Identify which cell holds the provided text, then report its [x, y] central coordinate. 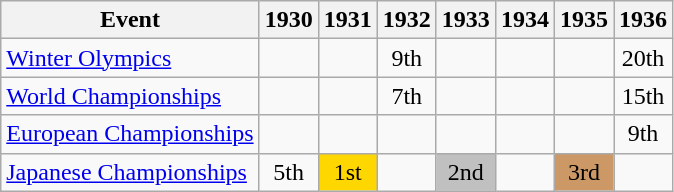
1932 [406, 20]
1935 [584, 20]
1930 [288, 20]
Event [130, 20]
1934 [524, 20]
1933 [466, 20]
World Championships [130, 96]
15th [644, 96]
Winter Olympics [130, 58]
1936 [644, 20]
Japanese Championships [130, 172]
20th [644, 58]
European Championships [130, 134]
3rd [584, 172]
1st [348, 172]
5th [288, 172]
1931 [348, 20]
7th [406, 96]
2nd [466, 172]
